Extract the [X, Y] coordinate from the center of the cell holding the provided text.  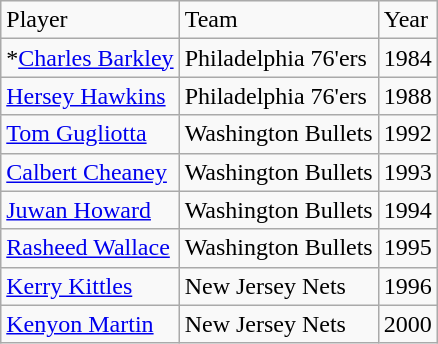
Rasheed Wallace [90, 248]
2000 [408, 324]
Year [408, 20]
1993 [408, 172]
*Charles Barkley [90, 58]
1994 [408, 210]
1988 [408, 96]
1996 [408, 286]
1995 [408, 248]
Team [278, 20]
1992 [408, 134]
Kenyon Martin [90, 324]
Player [90, 20]
Juwan Howard [90, 210]
Calbert Cheaney [90, 172]
Kerry Kittles [90, 286]
Hersey Hawkins [90, 96]
Tom Gugliotta [90, 134]
1984 [408, 58]
